Provide the (x, y) coordinate of the cell's center where the given text is located.  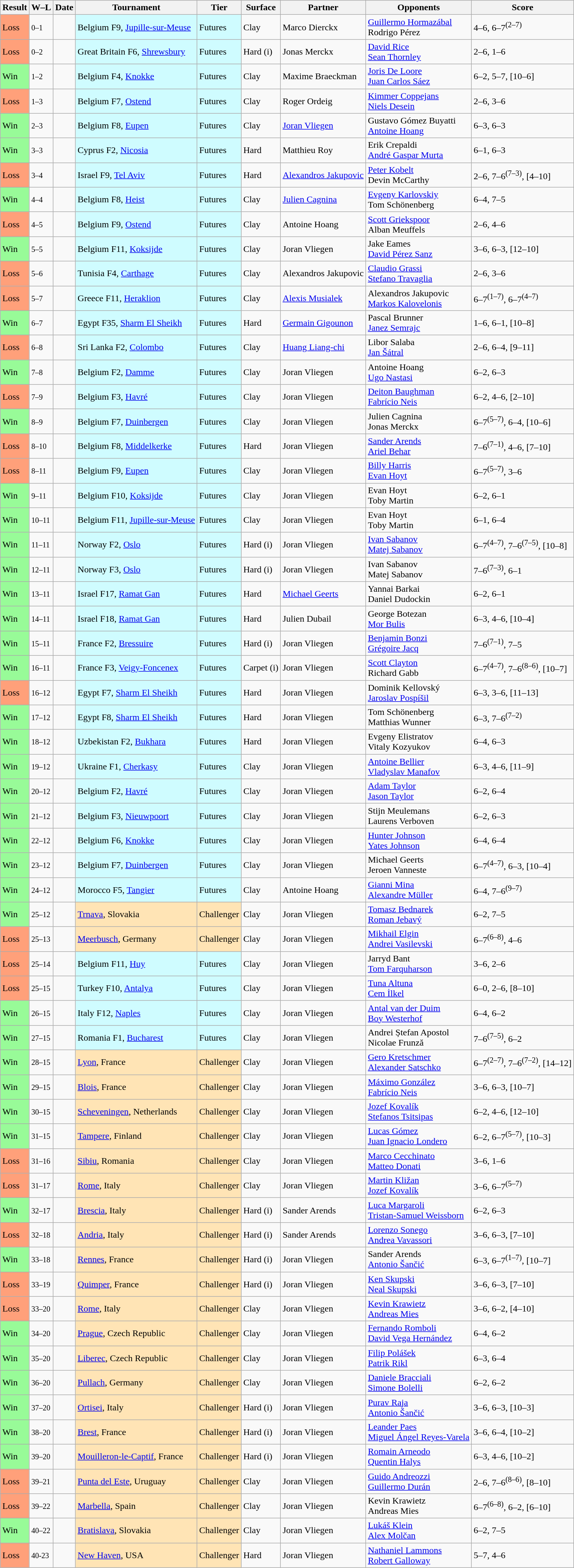
7–9 (41, 397)
W–L (41, 8)
Belgium F11, Huy (136, 964)
Belgium F10, Koksijde (136, 496)
6–3, 7–6(7–2) (522, 718)
0–2 (41, 52)
Germain Gigounon (323, 323)
Belgium F11, Jupille-sur-Meuse (136, 520)
6–3, 3–6, [11–13] (522, 693)
Nathaniel Lammons Robert Galloway (418, 1555)
Michael Geerts Jeroen Vanneste (418, 865)
34–20 (41, 1334)
Lucas Gómez Juan Ignacio Londero (418, 1137)
33–20 (41, 1308)
Erik Crepaldi André Gaspar Murta (418, 150)
1–6, 6–1, [10–8] (522, 323)
Norway F2, Oslo (136, 545)
5–7 (41, 298)
Belgium F4, Knokke (136, 77)
12–11 (41, 569)
Score (522, 8)
1–2 (41, 77)
0–1 (41, 27)
Michael Geerts (323, 594)
Dominik Kellovský Jaroslav Pospíšil (418, 693)
25–14 (41, 964)
14–11 (41, 618)
6–7(4–7), 7–6(7–5), [10–8] (522, 545)
Stijn Meulemans Laurens Verboven (418, 816)
Marco Dierckx (323, 27)
9–11 (41, 496)
Ukraine F1, Cherkasy (136, 767)
Peter Kobelt Devin McCarthy (418, 175)
6–3, 4–6, [10–2] (522, 1456)
Jake Eames David Pérez Sanz (418, 249)
15–11 (41, 643)
13–11 (41, 594)
Quimper, France (136, 1284)
23–12 (41, 865)
Julien Cagnina Jonas Merckx (418, 421)
32–18 (41, 1235)
Hunter Johnson Yates Johnson (418, 840)
Pascal Brunner Janez Semrajc (418, 323)
Máximo González Fabrício Neis (418, 1087)
Blois, France (136, 1087)
Belgium F11, Koksijde (136, 249)
24–12 (41, 890)
6–7(6–8), 6–2, [6–10] (522, 1506)
Belgium F9, Ostend (136, 224)
3–6, 2–6 (522, 964)
Meerbusch, Germany (136, 939)
George Botezan Mor Bulis (418, 618)
3–6, 6–3, [10–3] (522, 1407)
Matthieu Roy (323, 150)
Lyon, France (136, 1062)
7–8 (41, 372)
6–7(5–7), 3–6 (522, 471)
5–7, 4–6 (522, 1555)
Billy Harris Evan Hoyt (418, 471)
Egypt F7, Sharm El Sheikh (136, 693)
Date (64, 8)
19–12 (41, 767)
Huang Liang-chi (323, 348)
Jarryd Bant Tom Farquharson (418, 964)
6–7(2–7), 7–6(7–2), [14–12] (522, 1062)
7–6(7–5), 6–2 (522, 1037)
Antal van der Duim Boy Westerhof (418, 1013)
26–15 (41, 1013)
39–21 (41, 1481)
Andria, Italy (136, 1235)
Guillermo Hormazábal Rodrigo Pérez (418, 27)
Belgium F8, Eupen (136, 126)
Jonas Merckx (323, 52)
2–6, 1–6 (522, 52)
3–6, 6–4, [10–2] (522, 1432)
6–1, 6–4 (522, 520)
6–0, 2–6, [8–10] (522, 988)
Rennes, France (136, 1259)
Antoine Hoang Ugo Nastasi (418, 372)
30–15 (41, 1112)
21–12 (41, 816)
Leander Paes Miguel Ángel Reyes-Varela (418, 1432)
6–2, 4–6, [2–10] (522, 397)
6–7(6–8), 4–6 (522, 939)
7–6(7–3), 6–1 (522, 569)
Brest, France (136, 1432)
3–6, 6–3, [10–7] (522, 1087)
Scott Griekspoor Alban Meuffels (418, 224)
Benjamin Bonzi Grégoire Jacq (418, 643)
25–15 (41, 988)
Mouilleron-le-Captif, France (136, 1456)
3–6, 6–7(5–7) (522, 1186)
28–15 (41, 1062)
17–12 (41, 718)
27–15 (41, 1037)
3–4 (41, 175)
Israel F9, Tel Aviv (136, 175)
6–3, 4–6, [11–9] (522, 767)
France F2, Bressuire (136, 643)
2–6, 7–6(8–6), [8–10] (522, 1481)
16–12 (41, 693)
Ortisei, Italy (136, 1407)
Adam Taylor Jason Taylor (418, 791)
Belgium F2, Havré (136, 791)
Guido Andreozzi Guillermo Durán (418, 1481)
Julien Dubail (323, 618)
Joris De Loore Juan Carlos Sáez (418, 77)
Brescia, Italy (136, 1210)
4–5 (41, 224)
8–9 (41, 421)
Trnava, Slovakia (136, 915)
6–7(4–7), 7–6(8–6), [10–7] (522, 668)
22–12 (41, 840)
3–3 (41, 150)
Lukáš Klein Alex Molčan (418, 1530)
Carpet (i) (261, 668)
Sander Arends Antonio Šančić (418, 1259)
Evgeny Karlovskiy Tom Schönenberg (418, 199)
10–11 (41, 520)
Italy F12, Naples (136, 1013)
Tomasz Bednarek Roman Jebavý (418, 915)
Tuna Altuna Cem İlkel (418, 988)
2–6, 4–6 (522, 224)
6–4, 6–4 (522, 840)
29–15 (41, 1087)
Opponents (418, 8)
David Rice Sean Thornley (418, 52)
New Haven, USA (136, 1555)
Claudio Grassi Stefano Travaglia (418, 274)
Alexis Musialek (323, 298)
Result (15, 8)
Scott Clayton Richard Gabb (418, 668)
Belgium F8, Middelkerke (136, 446)
6–3, 6–7(1–7), [10–7] (522, 1259)
3–6, 6–2, [4–10] (522, 1308)
Jozef Kovalík Stefanos Tsitsipas (418, 1112)
Maxime Braeckman (323, 77)
Tom Schönenberg Matthias Wunner (418, 718)
Israel F18, Ramat Gan (136, 618)
Marbella, Spain (136, 1506)
Romain Arneodo Quentin Halys (418, 1456)
Egypt F8, Sharm El Sheikh (136, 718)
Belgium F7, Ostend (136, 101)
Gero Kretschmer Alexander Satschko (418, 1062)
Belgium F6, Knokke (136, 840)
Libor Salaba Jan Šátral (418, 348)
5–5 (41, 249)
25–12 (41, 915)
32–17 (41, 1210)
Yannai Barkai Daniel Dudockin (418, 594)
40-23 (41, 1555)
Martin Kližan Jozef Kovalík (418, 1186)
36–20 (41, 1383)
33–19 (41, 1284)
Daniele Bracciali Simone Bolelli (418, 1383)
6–2, 6–4 (522, 791)
Norway F3, Oslo (136, 569)
7–6(7–1), 4–6, [7–10] (522, 446)
6–4, 6–3 (522, 742)
Pullach, Germany (136, 1383)
6–7 (41, 323)
37–20 (41, 1407)
3–6, 6–3, [12–10] (522, 249)
Tampere, Finland (136, 1137)
4–6, 6–7(2–7) (522, 27)
France F3, Veigy-Foncenex (136, 668)
Punta del Este, Uruguay (136, 1481)
Scheveningen, Netherlands (136, 1112)
Prague, Czech Republic (136, 1334)
Julien Cagnina (323, 199)
18–12 (41, 742)
Kimmer Coppejans Niels Desein (418, 101)
8–11 (41, 471)
Belgium F9, Jupille-sur-Meuse (136, 27)
35–20 (41, 1358)
Belgium F3, Havré (136, 397)
Alexandros Jakupovic Markos Kalovelonis (418, 298)
40–22 (41, 1530)
8–10 (41, 446)
Ken Skupski Neal Skupski (418, 1284)
11–11 (41, 545)
Great Britain F6, Shrewsbury (136, 52)
Marco Cecchinato Matteo Donati (418, 1161)
7–6(7–1), 7–5 (522, 643)
Sri Lanka F2, Colombo (136, 348)
Turkey F10, Antalya (136, 988)
33–18 (41, 1259)
Bratislava, Slovakia (136, 1530)
6–4, 7–6(9–7) (522, 890)
2–6, 6–4, [9–11] (522, 348)
Fernando Romboli David Vega Hernández (418, 1334)
31–17 (41, 1186)
Morocco F5, Tangier (136, 890)
6–3, 6–3 (522, 126)
Belgium F9, Eupen (136, 471)
6–1, 6–3 (522, 150)
Lorenzo Sonego Andrea Vavassori (418, 1235)
Surface (261, 8)
2–3 (41, 126)
Sander Arends Ariel Behar (418, 446)
Deiton Baughman Fabrício Neis (418, 397)
Purav Raja Antonio Šančić (418, 1407)
Antoine Bellier Vladyslav Manafov (418, 767)
38–20 (41, 1432)
6–7(1–7), 6–7(4–7) (522, 298)
Tournament (136, 8)
1–3 (41, 101)
Gianni Mina Alexandre Müller (418, 890)
31–15 (41, 1137)
Partner (323, 8)
2–6, 7–6(7–3), [4–10] (522, 175)
Belgium F2, Damme (136, 372)
20–12 (41, 791)
3–6, 1–6 (522, 1161)
5–6 (41, 274)
6–2, 5–7, [10–6] (522, 77)
6–2, 4–6, [12–10] (522, 1112)
Evgeny Elistratov Vitaly Kozyukov (418, 742)
Israel F17, Ramat Gan (136, 594)
Luca Margaroli Tristan-Samuel Weissborn (418, 1210)
Romania F1, Bucharest (136, 1037)
Gustavo Gómez Buyatti Antoine Hoang (418, 126)
16–11 (41, 668)
Cyprus F2, Nicosia (136, 150)
Tunisia F4, Carthage (136, 274)
Greece F11, Heraklion (136, 298)
6–7(4–7), 6–3, [10–4] (522, 865)
39–20 (41, 1456)
Roger Ordeig (323, 101)
6–3, 6–4 (522, 1358)
4–4 (41, 199)
6–2, 6–2 (522, 1383)
39–22 (41, 1506)
Andrei Ștefan Apostol Nicolae Frunză (418, 1037)
6–7(5–7), 6–4, [10–6] (522, 421)
31–16 (41, 1161)
Egypt F35, Sharm El Sheikh (136, 323)
6–2, 6–7(5–7), [10–3] (522, 1137)
Sibiu, Romania (136, 1161)
6–4, 7–5 (522, 199)
Uzbekistan F2, Bukhara (136, 742)
Liberec, Czech Republic (136, 1358)
Tier (219, 8)
Filip Polášek Patrik Rikl (418, 1358)
Mikhail Elgin Andrei Vasilevski (418, 939)
6–3, 4–6, [10–4] (522, 618)
Belgium F3, Nieuwpoort (136, 816)
Belgium F8, Heist (136, 199)
6–8 (41, 348)
25–13 (41, 939)
